Pinpoint the cell where the given text exists, returning its [X, Y] midpoint coordinate. 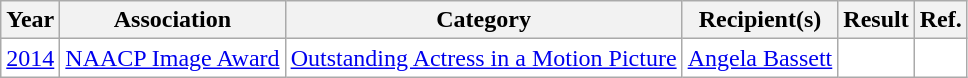
Recipient(s) [760, 20]
Angela Bassett [760, 58]
NAACP Image Award [172, 58]
Outstanding Actress in a Motion Picture [484, 58]
Category [484, 20]
Year [30, 20]
Result [876, 20]
2014 [30, 58]
Association [172, 20]
Ref. [940, 20]
